Provide the (x, y) coordinate of the cell's center where the given text is located.  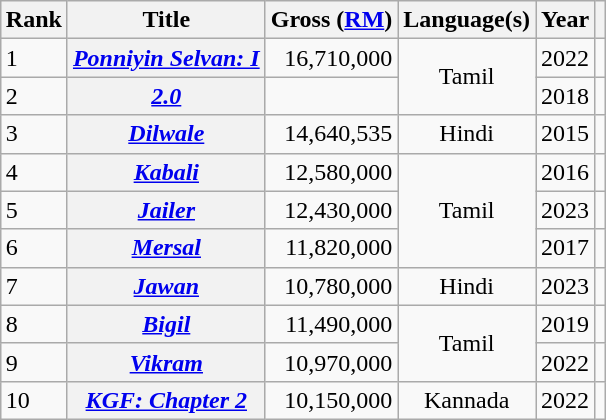
KGF: Chapter 2 (166, 400)
10 (34, 400)
Gross (RM) (332, 20)
Ponniyin Selvan: I (166, 58)
10,970,000 (332, 362)
2.0 (166, 96)
1 (34, 58)
Mersal (166, 248)
Jawan (166, 286)
6 (34, 248)
2 (34, 96)
Vikram (166, 362)
10,780,000 (332, 286)
7 (34, 286)
11,490,000 (332, 324)
Year (566, 20)
8 (34, 324)
Title (166, 20)
5 (34, 210)
2016 (566, 172)
10,150,000 (332, 400)
Bigil (166, 324)
Kannada (467, 400)
2017 (566, 248)
12,430,000 (332, 210)
11,820,000 (332, 248)
Jailer (166, 210)
Rank (34, 20)
9 (34, 362)
2015 (566, 134)
3 (34, 134)
16,710,000 (332, 58)
12,580,000 (332, 172)
Dilwale (166, 134)
Kabali (166, 172)
4 (34, 172)
2019 (566, 324)
Language(s) (467, 20)
14,640,535 (332, 134)
2018 (566, 96)
